Pinpoint the cell where the given text exists, returning its (X, Y) midpoint coordinate. 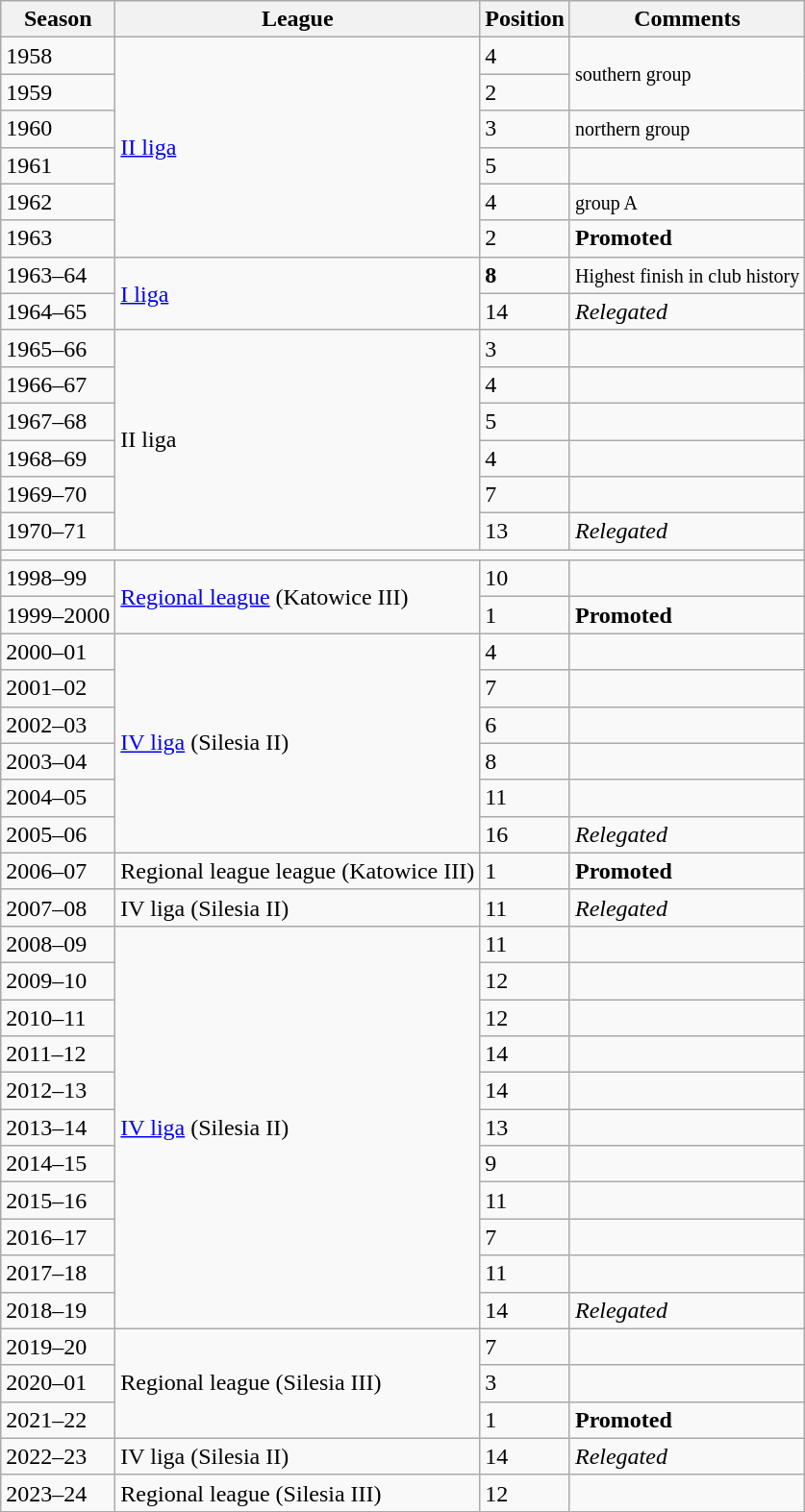
I liga (298, 293)
2014–15 (58, 1164)
Season (58, 19)
1962 (58, 202)
1969–70 (58, 495)
Highest finish in club history (687, 275)
Position (525, 19)
northern group (687, 129)
1968–69 (58, 459)
1966–67 (58, 384)
2009–10 (58, 980)
9 (525, 1164)
2017–18 (58, 1274)
2010–11 (58, 1018)
2016–17 (58, 1237)
2019–20 (58, 1347)
2021–22 (58, 1420)
2001–02 (58, 688)
1967–68 (58, 421)
1964–65 (58, 311)
1965–66 (58, 348)
2012–13 (58, 1091)
League (298, 19)
1958 (58, 56)
2004–05 (58, 798)
1959 (58, 92)
Regional league league (Katowice III) (298, 871)
2000–01 (58, 652)
2020–01 (58, 1383)
2007–08 (58, 907)
1961 (58, 165)
1998–99 (58, 579)
2005–06 (58, 834)
2022–23 (58, 1456)
Comments (687, 19)
2013–14 (58, 1128)
Regional league (Katowice III) (298, 597)
2015–16 (58, 1201)
2011–12 (58, 1054)
10 (525, 579)
2018–19 (58, 1310)
6 (525, 725)
16 (525, 834)
2008–09 (58, 944)
1960 (58, 129)
1970–71 (58, 532)
2002–03 (58, 725)
2023–24 (58, 1493)
group A (687, 202)
1963 (58, 238)
2003–04 (58, 761)
southern group (687, 74)
1963–64 (58, 275)
2006–07 (58, 871)
1999–2000 (58, 615)
